Identify which cell holds the provided text, then report its [X, Y] central coordinate. 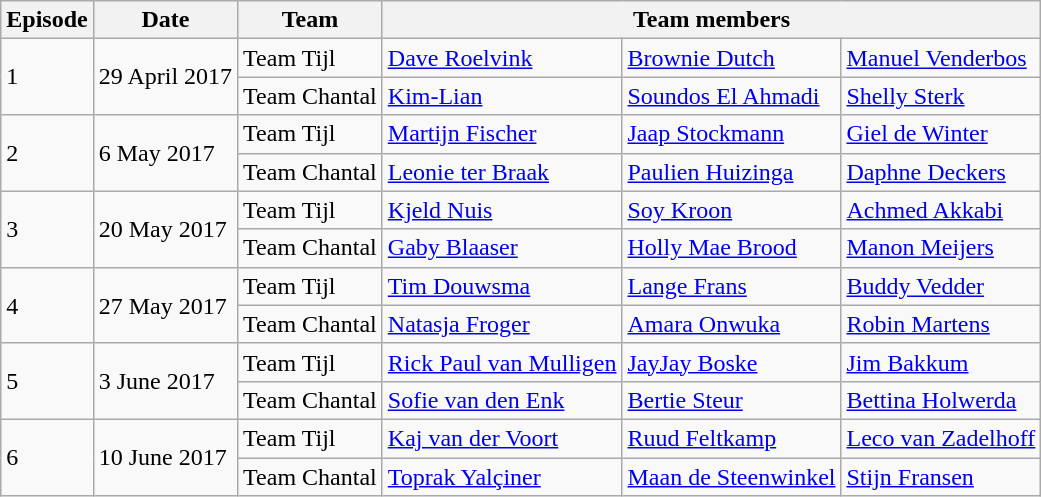
Buddy Vedder [941, 286]
Leonie ter Braak [502, 172]
Soy Kroon [732, 210]
Paulien Huizinga [732, 172]
6 [47, 457]
Giel de Winter [941, 134]
Martijn Fischer [502, 134]
Episode [47, 20]
Manuel Venderbos [941, 58]
Kim-Lian [502, 96]
Jim Bakkum [941, 362]
Gaby Blaaser [502, 248]
27 May 2017 [165, 305]
Achmed Akkabi [941, 210]
Amara Onwuka [732, 324]
Shelly Sterk [941, 96]
Lange Frans [732, 286]
Daphne Deckers [941, 172]
Team [310, 20]
Natasja Froger [502, 324]
Bertie Steur [732, 400]
6 May 2017 [165, 153]
4 [47, 305]
Maan de Steenwinkel [732, 477]
10 June 2017 [165, 457]
Team members [712, 20]
Bettina Holwerda [941, 400]
Date [165, 20]
JayJay Boske [732, 362]
Dave Roelvink [502, 58]
3 June 2017 [165, 381]
Leco van Zadelhoff [941, 438]
Stijn Fransen [941, 477]
Robin Martens [941, 324]
3 [47, 229]
Holly Mae Brood [732, 248]
1 [47, 77]
Tim Douwsma [502, 286]
Rick Paul van Mulligen [502, 362]
Jaap Stockmann [732, 134]
Sofie van den Enk [502, 400]
Toprak Yalçiner [502, 477]
Brownie Dutch [732, 58]
Soundos El Ahmadi [732, 96]
5 [47, 381]
29 April 2017 [165, 77]
Kjeld Nuis [502, 210]
Ruud Feltkamp [732, 438]
20 May 2017 [165, 229]
Kaj van der Voort [502, 438]
Manon Meijers [941, 248]
2 [47, 153]
